Output the (x, y) coordinate of the center of the cell containing the given text.  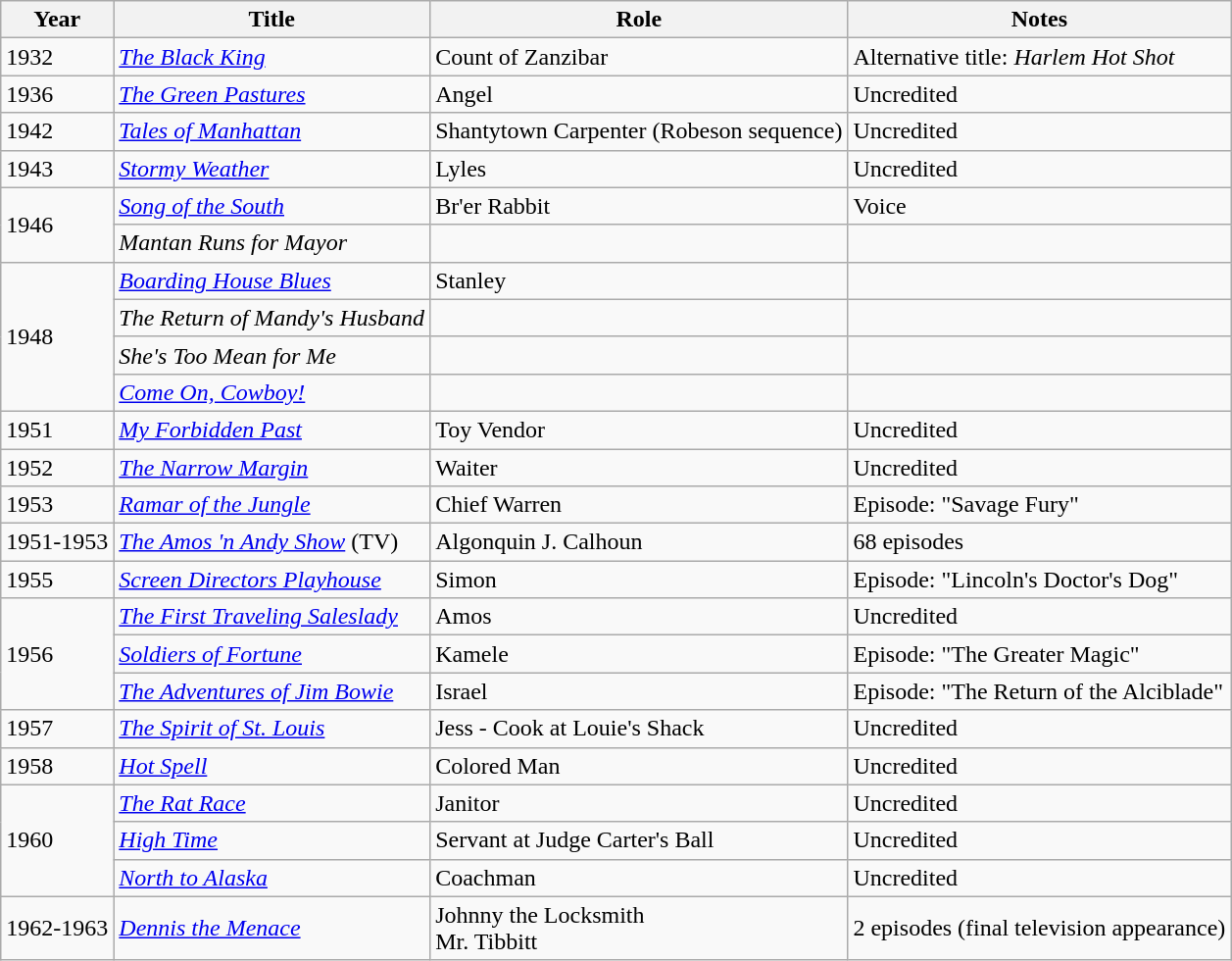
1952 (57, 468)
Boarding House Blues (272, 280)
1951 (57, 430)
Episode: "The Greater Magic" (1039, 654)
High Time (272, 840)
Count of Zanzibar (639, 57)
1957 (57, 729)
Br'er Rabbit (639, 206)
Colored Man (639, 766)
2 episodes (final television appearance) (1039, 928)
My Forbidden Past (272, 430)
The Amos 'n Andy Show (TV) (272, 542)
The Rat Race (272, 803)
Dennis the Menace (272, 928)
Hot Spell (272, 766)
Year (57, 20)
Come On, Cowboy! (272, 392)
The Narrow Margin (272, 468)
Episode: "The Return of the Alciblade" (1039, 691)
The First Traveling Saleslady (272, 617)
Kamele (639, 654)
Toy Vendor (639, 430)
1958 (57, 766)
68 episodes (1039, 542)
1955 (57, 580)
Episode: "Savage Fury" (1039, 505)
Stormy Weather (272, 169)
Angel (639, 94)
1943 (57, 169)
1960 (57, 840)
North to Alaska (272, 878)
1948 (57, 336)
The Black King (272, 57)
Voice (1039, 206)
Amos (639, 617)
The Green Pastures (272, 94)
Tales of Manhattan (272, 131)
Screen Directors Playhouse (272, 580)
1942 (57, 131)
Janitor (639, 803)
Song of the South (272, 206)
Mantan Runs for Mayor (272, 243)
Lyles (639, 169)
1962-1963 (57, 928)
The Spirit of St. Louis (272, 729)
Ramar of the Jungle (272, 505)
1953 (57, 505)
Soldiers of Fortune (272, 654)
Episode: "Lincoln's Doctor's Dog" (1039, 580)
Israel (639, 691)
Coachman (639, 878)
Jess - Cook at Louie's Shack (639, 729)
Simon (639, 580)
Title (272, 20)
The Adventures of Jim Bowie (272, 691)
Waiter (639, 468)
1956 (57, 654)
1951-1953 (57, 542)
1932 (57, 57)
Role (639, 20)
Alternative title: Harlem Hot Shot (1039, 57)
Algonquin J. Calhoun (639, 542)
Notes (1039, 20)
Johnny the LocksmithMr. Tibbitt (639, 928)
Stanley (639, 280)
The Return of Mandy's Husband (272, 318)
Chief Warren (639, 505)
She's Too Mean for Me (272, 355)
Shantytown Carpenter (Robeson sequence) (639, 131)
1946 (57, 225)
1936 (57, 94)
Servant at Judge Carter's Ball (639, 840)
